Detect which cell encompasses the target text, then output its [X, Y] center coordinate. 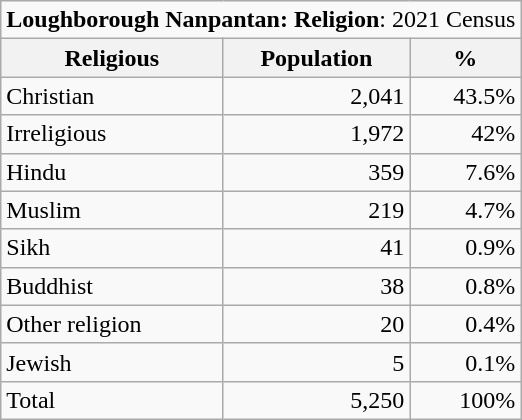
1,972 [316, 134]
38 [316, 286]
Total [112, 400]
% [466, 58]
Hindu [112, 172]
5 [316, 362]
4.7% [466, 210]
Other religion [112, 324]
Religious [112, 58]
7.6% [466, 172]
Sikh [112, 248]
43.5% [466, 96]
219 [316, 210]
0.9% [466, 248]
Buddhist [112, 286]
Loughborough Nanpantan: Religion: 2021 Census [261, 20]
20 [316, 324]
2,041 [316, 96]
Population [316, 58]
41 [316, 248]
Christian [112, 96]
359 [316, 172]
0.1% [466, 362]
42% [466, 134]
Irreligious [112, 134]
100% [466, 400]
5,250 [316, 400]
Jewish [112, 362]
Muslim [112, 210]
0.8% [466, 286]
0.4% [466, 324]
